Pinpoint the cell where the given text exists, returning its [x, y] midpoint coordinate. 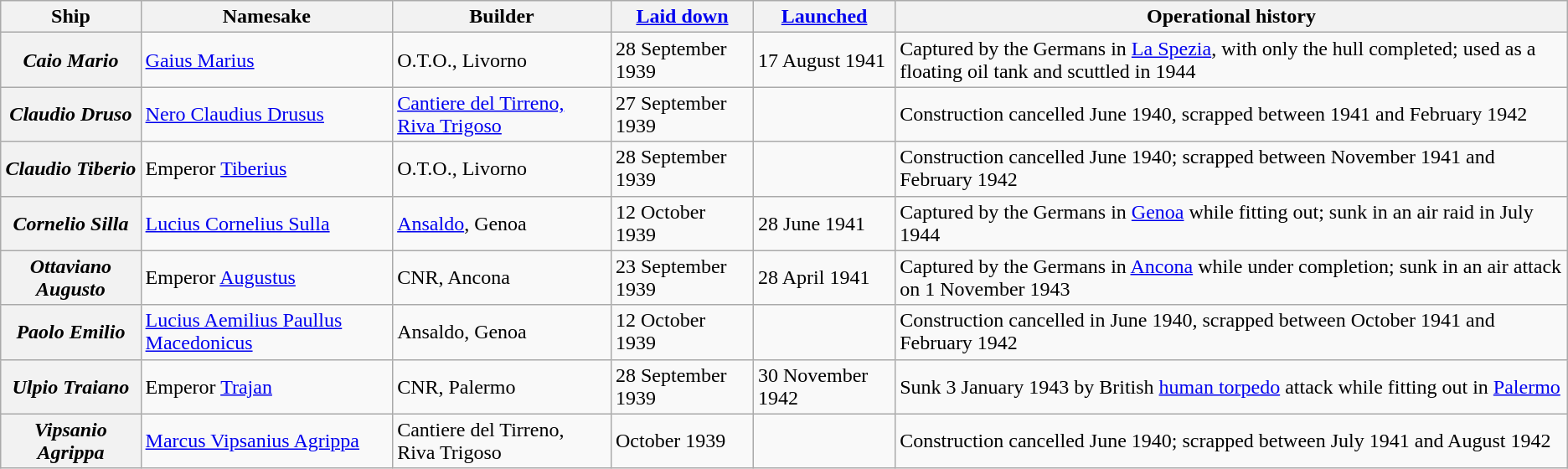
Construction cancelled in June 1940, scrapped between October 1941 and February 1942 [1231, 332]
Lucius Cornelius Sulla [266, 223]
Sunk 3 January 1943 by British human torpedo attack while fitting out in Palermo [1231, 387]
Marcus Vipsanius Agrippa [266, 441]
23 September 1939 [682, 278]
Vipsanio Agrippa [70, 441]
Ship [70, 17]
Construction cancelled June 1940; scrapped between July 1941 and August 1942 [1231, 441]
Gaius Marius [266, 60]
Construction cancelled June 1940; scrapped between November 1941 and February 1942 [1231, 169]
Nero Claudius Drusus [266, 114]
Paolo Emilio [70, 332]
Cornelio Silla [70, 223]
Claudio Tiberio [70, 169]
17 August 1941 [824, 60]
Launched [824, 17]
Builder [503, 17]
28 April 1941 [824, 278]
Operational history [1231, 17]
CNR, Ancona [503, 278]
27 September 1939 [682, 114]
Emperor Augustus [266, 278]
Captured by the Germans in La Spezia, with only the hull completed; used as a floating oil tank and scuttled in 1944 [1231, 60]
Ottaviano Augusto [70, 278]
Construction cancelled June 1940, scrapped between 1941 and February 1942 [1231, 114]
Emperor Trajan [266, 387]
Namesake [266, 17]
Emperor Tiberius [266, 169]
Ulpio Traiano [70, 387]
October 1939 [682, 441]
Laid down [682, 17]
28 June 1941 [824, 223]
Lucius Aemilius Paullus Macedonicus [266, 332]
CNR, Palermo [503, 387]
30 November 1942 [824, 387]
Captured by the Germans in Ancona while under completion; sunk in an air attack on 1 November 1943 [1231, 278]
Claudio Druso [70, 114]
Captured by the Germans in Genoa while fitting out; sunk in an air raid in July 1944 [1231, 223]
Caio Mario [70, 60]
